Locate the cell with the specified text and output its (x, y) center coordinate. 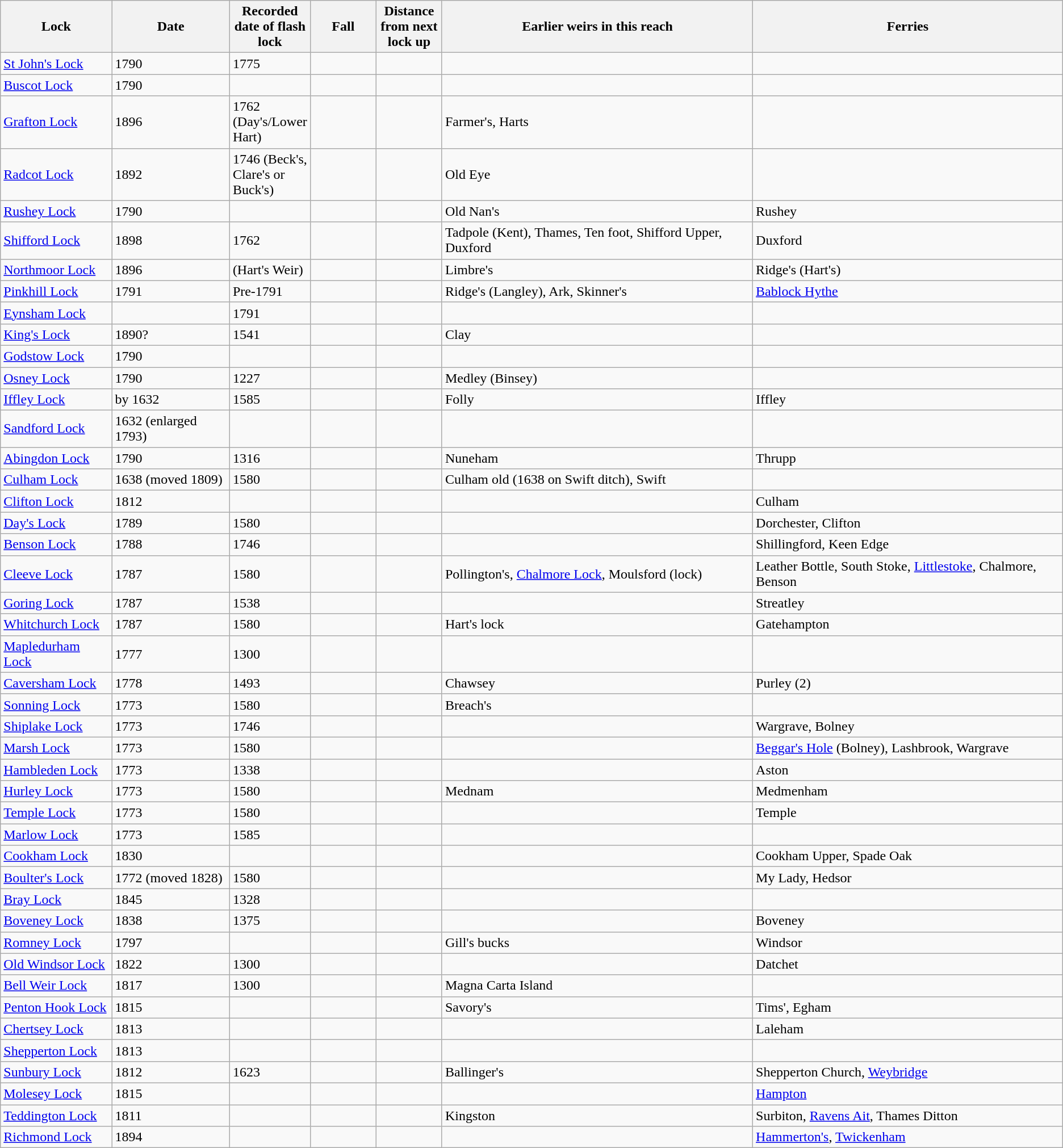
Marlow Lock (56, 835)
Laleham (908, 1029)
1892 (170, 174)
1746 (Beck's, Clare's or Buck's) (270, 174)
Hart's lock (597, 625)
Cookham Lock (56, 856)
1775 (270, 64)
Duxford (908, 241)
Breach's (597, 705)
1541 (270, 334)
Distance from next lock up (409, 27)
Penton Hook Lock (56, 1007)
Mapledurham Lock (56, 654)
Rushey Lock (56, 211)
1538 (270, 603)
Bray Lock (56, 899)
Pre-1791 (270, 291)
1898 (170, 241)
1838 (170, 921)
Rushey (908, 211)
(Hart's Weir) (270, 270)
Earlier weirs in this reach (597, 27)
Chertsey Lock (56, 1029)
Cookham Upper, Spade Oak (908, 856)
1817 (170, 986)
1762 (Day's/Lower Hart) (270, 122)
Hurley Lock (56, 791)
Sandford Lock (56, 429)
Radcot Lock (56, 174)
Savory's (597, 1007)
Nuneham (597, 458)
Shepperton Lock (56, 1050)
1375 (270, 921)
Grafton Lock (56, 122)
Sunbury Lock (56, 1072)
Gatehampton (908, 625)
Day's Lock (56, 523)
1328 (270, 899)
Ballinger's (597, 1072)
Ridge's (Hart's) (908, 270)
Shepperton Church, Weybridge (908, 1072)
Boveney Lock (56, 921)
Whitchurch Lock (56, 625)
Cleeve Lock (56, 573)
Date (170, 27)
Shifford Lock (56, 241)
Hammerton's, Twickenham (908, 1137)
Benson Lock (56, 544)
Clay (597, 334)
Mednam (597, 791)
Purley (2) (908, 683)
Aston (908, 769)
Dorchester, Clifton (908, 523)
1845 (170, 899)
Tadpole (Kent), Thames, Ten foot, Shifford Upper, Duxford (597, 241)
Hampton (908, 1093)
St John's Lock (56, 64)
Temple Lock (56, 813)
Iffley (908, 400)
1778 (170, 683)
1316 (270, 458)
Culham Lock (56, 480)
Osney Lock (56, 378)
1890? (170, 334)
Clifton Lock (56, 501)
Recorded date of flash lock (270, 27)
Godstow Lock (56, 356)
Romney Lock (56, 942)
Beggar's Hole (Bolney), Lashbrook, Wargrave (908, 748)
Iffley Lock (56, 400)
Windsor (908, 942)
Leather Bottle, South Stoke, Littlestoke, Chalmore, Benson (908, 573)
1227 (270, 378)
Streatley (908, 603)
Fall (343, 27)
Abingdon Lock (56, 458)
Bell Weir Lock (56, 986)
Ferries (908, 27)
Boulter's Lock (56, 878)
Tims', Egham (908, 1007)
1822 (170, 964)
Shiplake Lock (56, 726)
1797 (170, 942)
1830 (170, 856)
Shillingford, Keen Edge (908, 544)
Hambleden Lock (56, 769)
My Lady, Hedsor (908, 878)
Magna Carta Island (597, 986)
Culham (908, 501)
Farmer's, Harts (597, 122)
Caversham Lock (56, 683)
1493 (270, 683)
1811 (170, 1116)
by 1632 (170, 400)
1632 (enlarged 1793) (170, 429)
Medley (Binsey) (597, 378)
1777 (170, 654)
Temple (908, 813)
Surbiton, Ravens Ait, Thames Ditton (908, 1116)
Folly (597, 400)
Molesey Lock (56, 1093)
Eynsham Lock (56, 313)
Lock (56, 27)
Buscot Lock (56, 85)
Old Nan's (597, 211)
Datchet (908, 964)
Gill's bucks (597, 942)
Culham old (1638 on Swift ditch), Swift (597, 480)
Thrupp (908, 458)
Teddington Lock (56, 1116)
Richmond Lock (56, 1137)
1338 (270, 769)
Marsh Lock (56, 748)
Ridge's (Langley), Ark, Skinner's (597, 291)
Old Eye (597, 174)
1762 (270, 241)
Sonning Lock (56, 705)
Chawsey (597, 683)
Northmoor Lock (56, 270)
Pinkhill Lock (56, 291)
1638 (moved 1809) (170, 480)
1623 (270, 1072)
Goring Lock (56, 603)
Wargrave, Bolney (908, 726)
King's Lock (56, 334)
Medmenham (908, 791)
Boveney (908, 921)
Kingston (597, 1116)
Old Windsor Lock (56, 964)
1772 (moved 1828) (170, 878)
1788 (170, 544)
Pollington's, Chalmore Lock, Moulsford (lock) (597, 573)
1789 (170, 523)
Limbre's (597, 270)
1894 (170, 1137)
Bablock Hythe (908, 291)
